Find where the given text appears and provide that cell's center as [X, Y] coordinate. 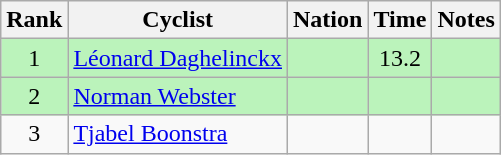
1 [34, 58]
Léonard Daghelinckx [178, 58]
Cyclist [178, 20]
Rank [34, 20]
Time [400, 20]
Nation [328, 20]
Tjabel Boonstra [178, 134]
Notes [466, 20]
3 [34, 134]
Norman Webster [178, 96]
2 [34, 96]
13.2 [400, 58]
